Pinpoint the cell where the given text exists, returning its (x, y) midpoint coordinate. 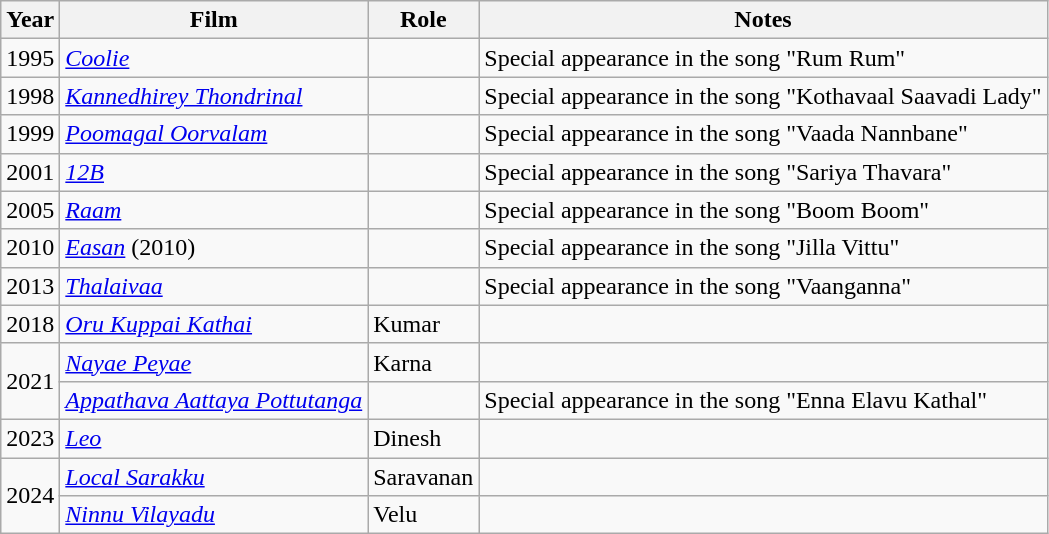
1999 (30, 134)
Notes (763, 20)
Appathava Aattaya Pottutanga (214, 400)
2024 (30, 496)
Kannedhirey Thondrinal (214, 96)
Role (424, 20)
Special appearance in the song "Rum Rum" (763, 58)
Thalaivaa (214, 286)
Nayae Peyae (214, 362)
2018 (30, 324)
Leo (214, 438)
Special appearance in the song "Jilla Vittu" (763, 248)
Karna (424, 362)
Easan (2010) (214, 248)
2005 (30, 210)
Poomagal Oorvalam (214, 134)
Special appearance in the song "Enna Elavu Kathal" (763, 400)
12B (214, 172)
Special appearance in the song "Vaanganna" (763, 286)
Ninnu Vilayadu (214, 515)
1998 (30, 96)
Coolie (214, 58)
2010 (30, 248)
Dinesh (424, 438)
Kumar (424, 324)
Raam (214, 210)
2023 (30, 438)
2021 (30, 381)
Saravanan (424, 477)
Velu (424, 515)
Oru Kuppai Kathai (214, 324)
2001 (30, 172)
Local Sarakku (214, 477)
Year (30, 20)
2013 (30, 286)
Special appearance in the song "Vaada Nannbane" (763, 134)
Film (214, 20)
Special appearance in the song "Boom Boom" (763, 210)
Special appearance in the song "Sariya Thavara" (763, 172)
Special appearance in the song "Kothavaal Saavadi Lady" (763, 96)
1995 (30, 58)
